Capture the cell that displays the provided text and extract its [x, y] central coordinate. 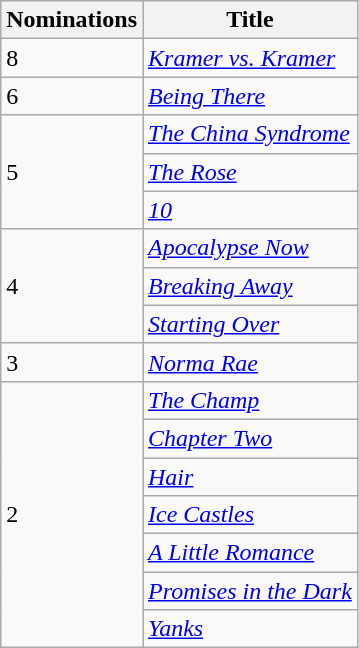
The Rose [250, 172]
Chapter Two [250, 438]
Promises in the Dark [250, 591]
5 [72, 172]
Hair [250, 477]
6 [72, 96]
10 [250, 210]
The China Syndrome [250, 134]
Apocalypse Now [250, 248]
Breaking Away [250, 286]
8 [72, 58]
Yanks [250, 629]
Being There [250, 96]
3 [72, 362]
4 [72, 286]
Title [250, 20]
The Champ [250, 400]
Norma Rae [250, 362]
Ice Castles [250, 515]
A Little Romance [250, 553]
Nominations [72, 20]
2 [72, 514]
Kramer vs. Kramer [250, 58]
Starting Over [250, 324]
